Identify which cell holds the provided text, then report its [x, y] central coordinate. 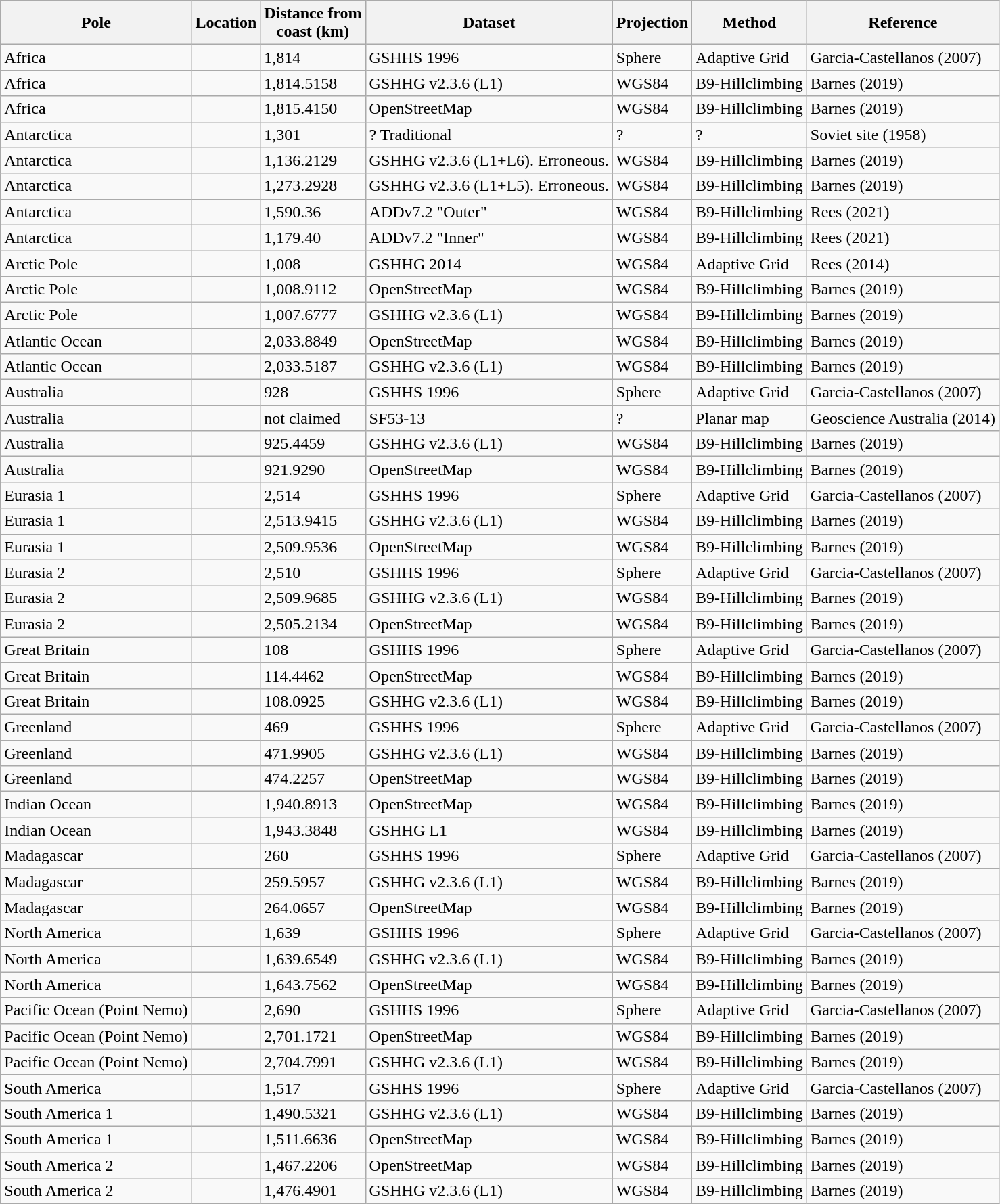
1,940.8913 [313, 805]
South America [96, 1088]
108.0925 [313, 701]
? Traditional [488, 135]
1,639 [313, 933]
Projection [652, 23]
ADDv7.2 "Inner" [488, 238]
260 [313, 856]
2,514 [313, 495]
1,301 [313, 135]
474.2257 [313, 779]
1,814 [313, 58]
2,509.9685 [313, 598]
1,008 [313, 263]
Geoscience Australia (2014) [903, 418]
2,033.5187 [313, 367]
2,033.8849 [313, 340]
Planar map [750, 418]
1,008.9112 [313, 289]
GSHHG v2.3.6 (L1+L6). Erroneous. [488, 160]
928 [313, 393]
1,476.4901 [313, 1191]
108 [313, 650]
Rees (2014) [903, 263]
Dataset [488, 23]
SF53-13 [488, 418]
1,639.6549 [313, 959]
1,943.3848 [313, 830]
2,513.9415 [313, 521]
471.9905 [313, 753]
1,007.6777 [313, 315]
Reference [903, 23]
Method [750, 23]
Location [226, 23]
1,643.7562 [313, 985]
GSHHG v2.3.6 (L1+L5). Erroneous. [488, 186]
1,136.2129 [313, 160]
not claimed [313, 418]
2,690 [313, 1010]
1,815.4150 [313, 109]
259.5957 [313, 882]
2,505.2134 [313, 624]
2,510 [313, 573]
Pole [96, 23]
1,179.40 [313, 238]
1,490.5321 [313, 1113]
Distance fromcoast (km) [313, 23]
1,511.6636 [313, 1139]
469 [313, 727]
1,467.2206 [313, 1165]
114.4462 [313, 675]
264.0657 [313, 908]
GSHHG L1 [488, 830]
GSHHG 2014 [488, 263]
921.9290 [313, 470]
2,701.1721 [313, 1036]
1,590.36 [313, 212]
Soviet site (1958) [903, 135]
2,704.7991 [313, 1062]
ADDv7.2 "Outer" [488, 212]
1,814.5158 [313, 83]
1,273.2928 [313, 186]
925.4459 [313, 444]
1,517 [313, 1088]
2,509.9536 [313, 547]
